Capture the cell that displays the provided text and extract its [X, Y] central coordinate. 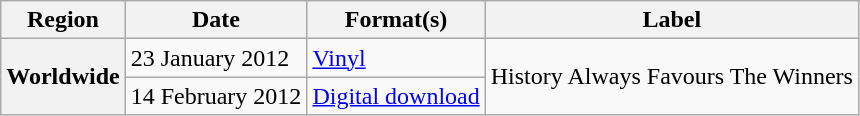
Vinyl [396, 58]
14 February 2012 [216, 96]
Format(s) [396, 20]
Region [63, 20]
History Always Favours The Winners [672, 77]
Label [672, 20]
Date [216, 20]
23 January 2012 [216, 58]
Worldwide [63, 77]
Digital download [396, 96]
